From the cell containing the given text, extract its center point as (X, Y) coordinate. 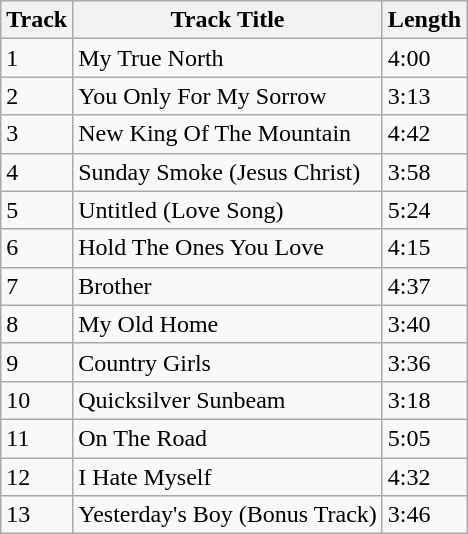
4 (37, 172)
3:18 (424, 400)
On The Road (228, 438)
Hold The Ones You Love (228, 248)
5:24 (424, 210)
3:46 (424, 515)
3:36 (424, 362)
2 (37, 96)
4:37 (424, 286)
4:42 (424, 134)
My Old Home (228, 324)
Brother (228, 286)
Length (424, 20)
3:58 (424, 172)
4:32 (424, 477)
4:15 (424, 248)
Country Girls (228, 362)
3 (37, 134)
Track Title (228, 20)
4:00 (424, 58)
12 (37, 477)
My True North (228, 58)
You Only For My Sorrow (228, 96)
7 (37, 286)
Yesterday's Boy (Bonus Track) (228, 515)
9 (37, 362)
8 (37, 324)
New King Of The Mountain (228, 134)
Track (37, 20)
Quicksilver Sunbeam (228, 400)
6 (37, 248)
3:40 (424, 324)
3:13 (424, 96)
Untitled (Love Song) (228, 210)
5 (37, 210)
11 (37, 438)
5:05 (424, 438)
Sunday Smoke (Jesus Christ) (228, 172)
13 (37, 515)
1 (37, 58)
10 (37, 400)
I Hate Myself (228, 477)
